Scan for the cell matching the given text and deliver its (x, y) coordinate at center. 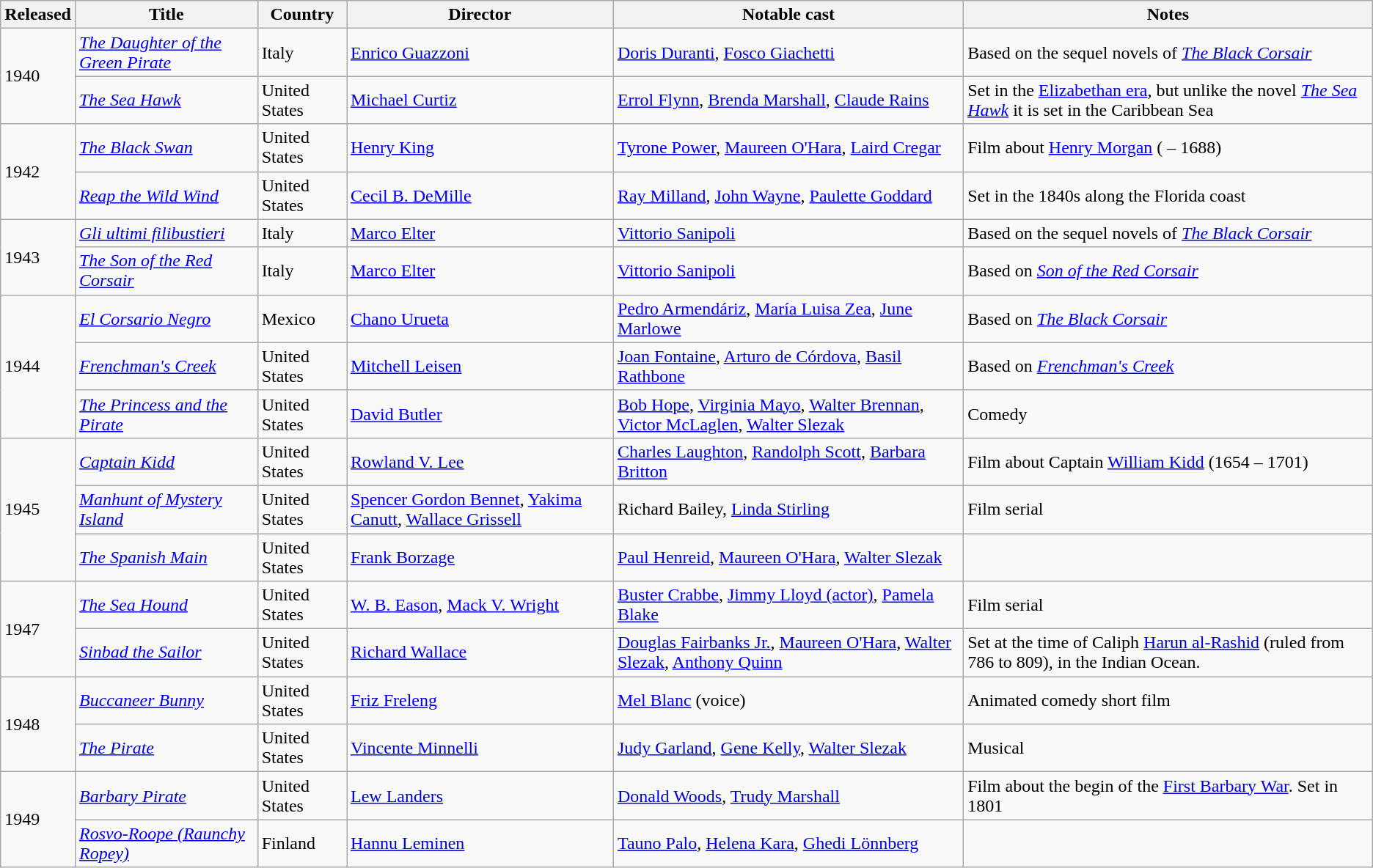
Henry King (480, 148)
Mexico (302, 318)
The Spanish Main (166, 557)
The Black Swan (166, 148)
Richard Wallace (480, 652)
Animated comedy short film (1168, 701)
The Sea Hound (166, 606)
Richard Bailey, Linda Stirling (788, 509)
Mitchell Leisen (480, 367)
The Sea Hawk (166, 100)
Bob Hope, Virginia Mayo, Walter Brennan, Victor McLaglen, Walter Slezak (788, 413)
1944 (38, 367)
Tyrone Power, Maureen O'Hara, Laird Cregar (788, 148)
Mel Blanc (voice) (788, 701)
Spencer Gordon Bennet, Yakima Canutt, Wallace Grissell (480, 509)
Michael Curtiz (480, 100)
The Daughter of the Green Pirate (166, 53)
Rowland V. Lee (480, 462)
Set at the time of Caliph Harun al-Rashid (ruled from 786 to 809), in the Indian Ocean. (1168, 652)
Errol Flynn, Brenda Marshall, Claude Rains (788, 100)
Charles Laughton, Randolph Scott, Barbara Britton (788, 462)
Pedro Armendáriz, María Luisa Zea, June Marlowe (788, 318)
Buster Crabbe, Jimmy Lloyd (actor), Pamela Blake (788, 606)
1949 (38, 820)
Buccaneer Bunny (166, 701)
Musical (1168, 748)
Film about Henry Morgan ( – 1688) (1168, 148)
Set in the Elizabethan era, but unlike the novel The Sea Hawk it is set in the Caribbean Sea (1168, 100)
Barbary Pirate (166, 796)
Doris Duranti, Fosco Giachetti (788, 53)
Vincente Minnelli (480, 748)
Based on Frenchman's Creek (1168, 367)
El Corsario Negro (166, 318)
Joan Fontaine, Arturo de Córdova, Basil Rathbone (788, 367)
Title (166, 15)
1940 (38, 76)
The Princess and the Pirate (166, 413)
Hannu Leminen (480, 843)
Donald Woods, Trudy Marshall (788, 796)
Judy Garland, Gene Kelly, Walter Slezak (788, 748)
Reap the Wild Wind (166, 195)
Captain Kidd (166, 462)
1942 (38, 172)
Gli ultimi filibustieri (166, 233)
Frank Borzage (480, 557)
Comedy (1168, 413)
Finland (302, 843)
The Son of the Red Corsair (166, 271)
Rosvo-Roope (Raunchy Ropey) (166, 843)
Ray Milland, John Wayne, Paulette Goddard (788, 195)
Cecil B. DeMille (480, 195)
1945 (38, 509)
Notes (1168, 15)
Notable cast (788, 15)
Frenchman's Creek (166, 367)
Film about Captain William Kidd (1654 – 1701) (1168, 462)
1948 (38, 724)
Douglas Fairbanks Jr., Maureen O'Hara, Walter Slezak, Anthony Quinn (788, 652)
Country (302, 15)
Chano Urueta (480, 318)
Tauno Palo, Helena Kara, Ghedi Lönnberg (788, 843)
David Butler (480, 413)
Director (480, 15)
1947 (38, 629)
The Pirate (166, 748)
Paul Henreid, Maureen O'Hara, Walter Slezak (788, 557)
Manhunt of Mystery Island (166, 509)
Lew Landers (480, 796)
Friz Freleng (480, 701)
Set in the 1840s along the Florida coast (1168, 195)
Sinbad the Sailor (166, 652)
W. B. Eason, Mack V. Wright (480, 606)
Based on The Black Corsair (1168, 318)
Based on Son of the Red Corsair (1168, 271)
Film about the begin of the First Barbary War. Set in 1801 (1168, 796)
Enrico Guazzoni (480, 53)
Released (38, 15)
1943 (38, 257)
